Identify which cell holds the provided text, then report its (X, Y) central coordinate. 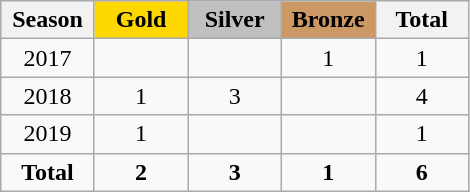
2 (141, 172)
2019 (48, 134)
Season (48, 20)
2018 (48, 96)
Silver (235, 20)
6 (422, 172)
Gold (141, 20)
2017 (48, 58)
Bronze (328, 20)
4 (422, 96)
